Find where the given text appears and provide that cell's center as [X, Y] coordinate. 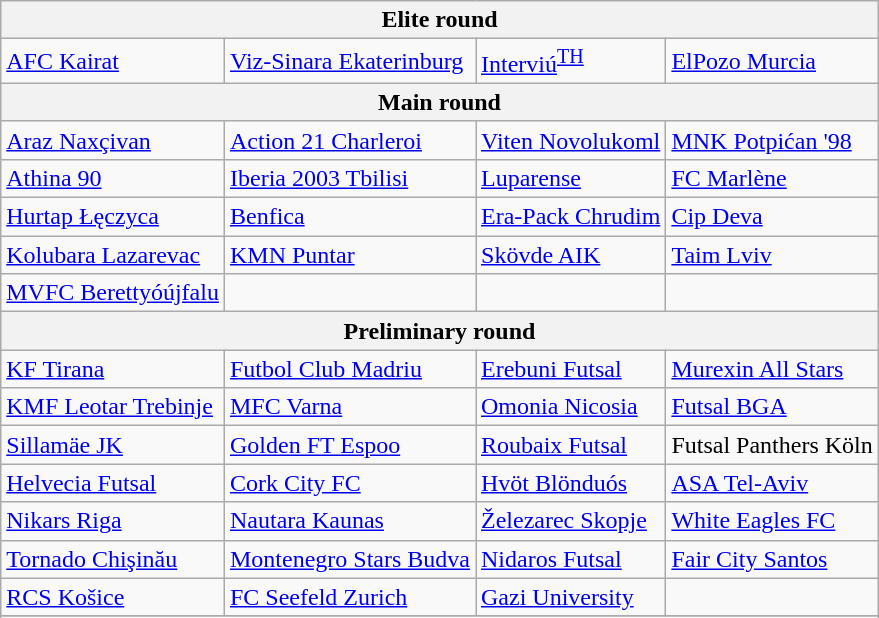
Benfica [350, 217]
Action 21 Charleroi [350, 140]
MNK Potpićan '98 [772, 140]
Era-Pack Chrudim [571, 217]
Kolubara Lazarevac [113, 255]
Cork City FC [350, 483]
Murexin All Stars [772, 369]
Futbol Club Madriu [350, 369]
Athina 90 [113, 178]
Gazi University [571, 597]
Erebuni Futsal [571, 369]
ASA Tel-Aviv [772, 483]
Roubaix Futsal [571, 445]
FC Marlène [772, 178]
White Eagles FC [772, 521]
Main round [440, 102]
Iberia 2003 Tbilisi [350, 178]
Golden FT Espoo [350, 445]
Helvecia Futsal [113, 483]
Viten Novolukoml [571, 140]
KF Tirana [113, 369]
Hvöt Blönduós [571, 483]
Taim Lviv [772, 255]
Nautara Kaunas [350, 521]
Elite round [440, 20]
Skövde AIK [571, 255]
Futsal Panthers Köln [772, 445]
MFC Varna [350, 407]
KMF Leotar Trebinje [113, 407]
Sillamäe JK [113, 445]
AFC Kairat [113, 62]
Cip Deva [772, 217]
Nidaros Futsal [571, 559]
Futsal BGA [772, 407]
Nikars Riga [113, 521]
Luparense [571, 178]
Preliminary round [440, 331]
Hurtap Łęczyca [113, 217]
KMN Puntar [350, 255]
Tornado Chişinău [113, 559]
RCS Košice [113, 597]
Araz Naxçivan [113, 140]
Viz-Sinara Ekaterinburg [350, 62]
ElPozo Murcia [772, 62]
Fair City Santos [772, 559]
MVFC Berettyóújfalu [113, 293]
Železarec Skopje [571, 521]
Montenegro Stars Budva [350, 559]
InterviúTH [571, 62]
Omonia Nicosia [571, 407]
FC Seefeld Zurich [350, 597]
